From the cell containing the given text, extract its center point as [x, y] coordinate. 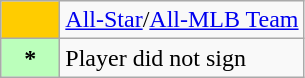
All-Star/All-MLB Team [182, 20]
* [30, 58]
Player did not sign [182, 58]
